Provide the [X, Y] coordinate of the cell's center where the given text is located.  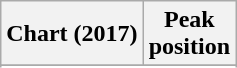
Chart (2017) [72, 34]
Peak position [189, 34]
